For the text-containing cell, return its midpoint in (x, y) coordinate format. 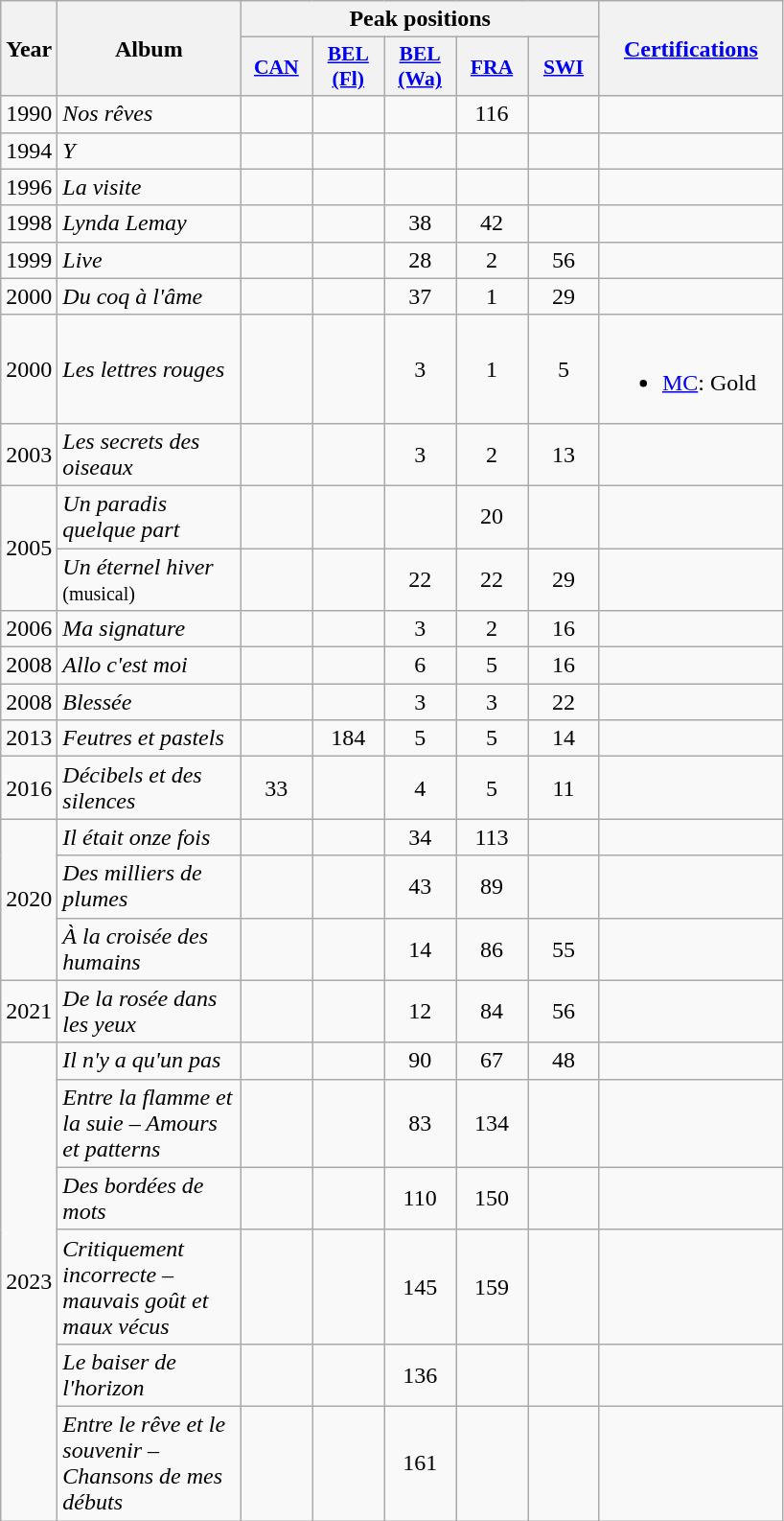
Il n'y a qu'un pas (150, 1061)
Décibels et des silences (150, 788)
2016 (29, 788)
184 (349, 738)
48 (564, 1061)
FRA (493, 67)
Critiquement incorrecte – mauvais goût et maux vécus (150, 1287)
6 (420, 666)
Album (150, 48)
89 (493, 886)
Des bordées de mots (150, 1199)
12 (420, 1011)
110 (420, 1199)
34 (420, 837)
2006 (29, 629)
1994 (29, 151)
2023 (29, 1281)
90 (420, 1061)
42 (493, 223)
Un paradis quelque part (150, 516)
De la rosée dans les yeux (150, 1011)
Certifications (690, 48)
Nos rêves (150, 114)
Du coq à l'âme (150, 296)
Les secrets des oiseaux (150, 455)
Les lettres rouges (150, 368)
11 (564, 788)
145 (420, 1287)
2003 (29, 455)
Year (29, 48)
38 (420, 223)
113 (493, 837)
BEL (Fl) (349, 67)
84 (493, 1011)
Lynda Lemay (150, 223)
134 (493, 1123)
55 (564, 949)
43 (420, 886)
150 (493, 1199)
67 (493, 1061)
Allo c'est moi (150, 666)
2020 (29, 900)
1999 (29, 260)
1998 (29, 223)
2005 (29, 548)
2013 (29, 738)
37 (420, 296)
2021 (29, 1011)
La visite (150, 187)
159 (493, 1287)
Entre le rêve et le souvenir – Chansons de mes débuts (150, 1463)
1996 (29, 187)
Live (150, 260)
33 (276, 788)
MC: Gold (690, 368)
À la croisée des humains (150, 949)
20 (493, 516)
Peak positions (420, 19)
Blessée (150, 702)
Il était onze fois (150, 837)
Feutres et pastels (150, 738)
Y (150, 151)
BEL (Wa) (420, 67)
Un éternel hiver (musical) (150, 579)
83 (420, 1123)
28 (420, 260)
SWI (564, 67)
Ma signature (150, 629)
86 (493, 949)
CAN (276, 67)
136 (420, 1375)
Entre la flamme et la suie – Amours et patterns (150, 1123)
Le baiser de l'horizon (150, 1375)
116 (493, 114)
161 (420, 1463)
13 (564, 455)
1990 (29, 114)
Des milliers de plumes (150, 886)
4 (420, 788)
